Detect which cell encompasses the target text, then output its (X, Y) center coordinate. 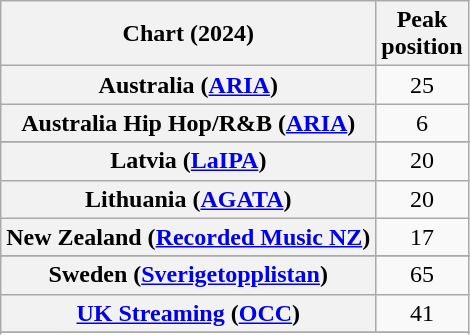
17 (422, 237)
Sweden (Sverigetopplistan) (188, 275)
Australia Hip Hop/R&B (ARIA) (188, 123)
Latvia (LaIPA) (188, 161)
Australia (ARIA) (188, 85)
New Zealand (Recorded Music NZ) (188, 237)
UK Streaming (OCC) (188, 313)
41 (422, 313)
25 (422, 85)
Peakposition (422, 34)
6 (422, 123)
Lithuania (AGATA) (188, 199)
65 (422, 275)
Chart (2024) (188, 34)
